Return the (x, y) coordinate for the center point of the cell that contains the specified text.  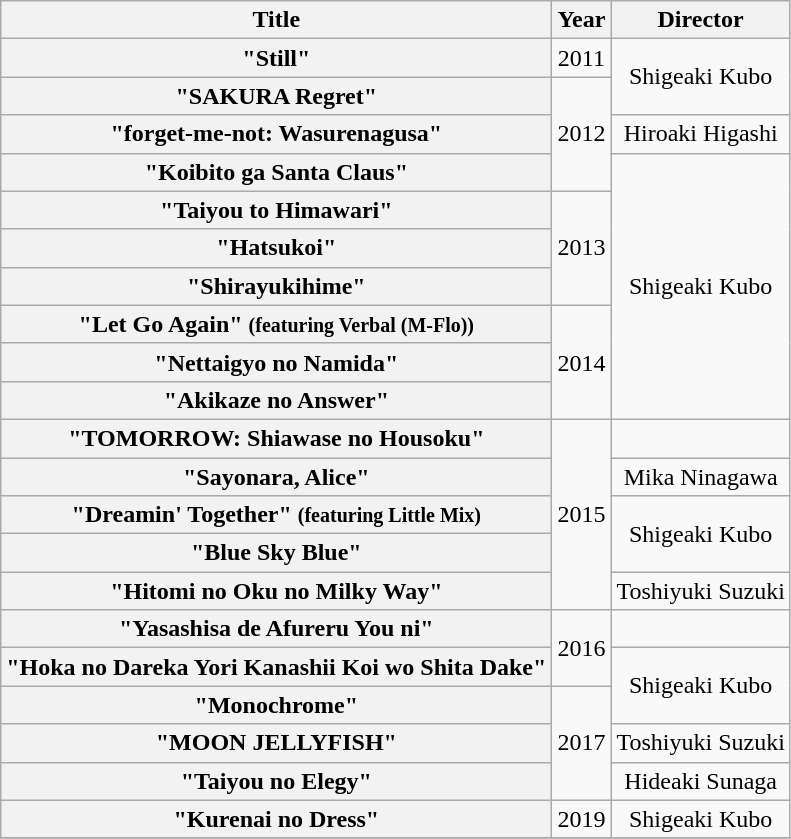
"Nettaigyo no Namida" (276, 362)
2017 (582, 743)
Hiroaki Higashi (700, 134)
"Sayonara, Alice" (276, 477)
Director (700, 20)
2019 (582, 819)
2012 (582, 134)
"Taiyou no Elegy" (276, 781)
2014 (582, 362)
"Dreamin' Together" (featuring Little Mix) (276, 515)
"Koibito ga Santa Claus" (276, 172)
"Monochrome" (276, 705)
"forget-me-not: Wasurenagusa" (276, 134)
"MOON JELLYFISH" (276, 743)
2013 (582, 248)
Title (276, 20)
"Hitomi no Oku no Milky Way" (276, 591)
"Taiyou to Himawari" (276, 210)
Hideaki Sunaga (700, 781)
"Kurenai no Dress" (276, 819)
2015 (582, 514)
Mika Ninagawa (700, 477)
"Hoka no Dareka Yori Kanashii Koi wo Shita Dake" (276, 667)
Year (582, 20)
"SAKURA Regret" (276, 96)
"TOMORROW: Shiawase no Housoku" (276, 438)
2011 (582, 58)
"Blue Sky Blue" (276, 553)
"Let Go Again" (featuring Verbal (M-Flo)) (276, 324)
"Hatsukoi" (276, 248)
"Still" (276, 58)
"Shirayukihime" (276, 286)
2016 (582, 648)
"Akikaze no Answer" (276, 400)
"Yasashisa de Afureru You ni" (276, 629)
